Determine the [x, y] coordinate at the center of the cell enclosing the given text.  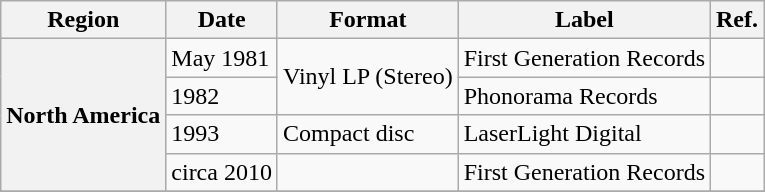
1993 [222, 134]
LaserLight Digital [584, 134]
Compact disc [368, 134]
Label [584, 20]
1982 [222, 96]
Ref. [738, 20]
May 1981 [222, 58]
Phonorama Records [584, 96]
Format [368, 20]
circa 2010 [222, 172]
Region [84, 20]
Date [222, 20]
Vinyl LP (Stereo) [368, 77]
North America [84, 115]
